Return [X, Y] of the center of cell containing provided text 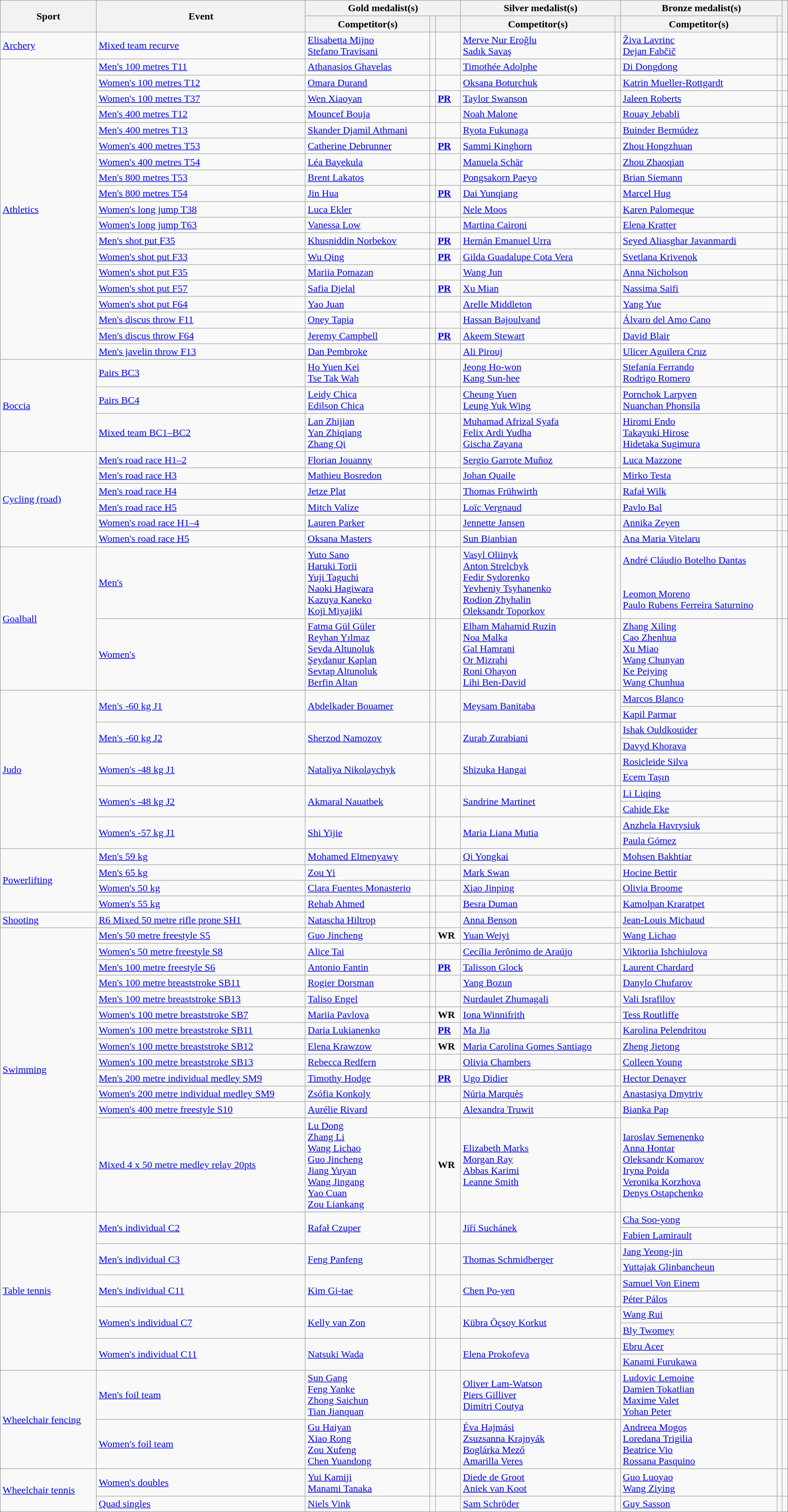
Women's shot put F64 [201, 304]
Lan ZhijianYan ZhiqiangZhang Qi [368, 433]
Ebru Acer [699, 1346]
Núria Marquès [538, 1094]
Men's 100 metre breaststroke SB13 [201, 999]
Archery [48, 46]
Wheelchair fencing [48, 1419]
Ulicer Aguilera Cruz [699, 352]
Cha Soo-yong [699, 1220]
Kamolpan Kraratpet [699, 904]
Table tennis [48, 1291]
Diede de GrootAniek van Koot [538, 1482]
Women's -48 kg J2 [201, 801]
Hocine Bettir [699, 872]
Ana Maria Vitelaru [699, 539]
Akmaral Nauatbek [368, 801]
Mathieu Bosredon [368, 475]
Buinder Bermúdez [699, 130]
Elizabeth MarksMorgan RayAbbas KarimiLeanne Smith [538, 1165]
Éva HajmásiZsuzsanna KrajnyákBoglárka MezőAmarilla Veres [538, 1444]
Olivia Chambers [538, 1062]
Athanasios Ghavelas [368, 67]
Ali Pirouj [538, 352]
Women's 400 metres T54 [201, 162]
Danylo Chufarov [699, 983]
Di Dongdong [699, 67]
Shizuka Hangai [538, 770]
Guo LuoyaoWang Ziying [699, 1482]
Safia Djelal [368, 288]
Women's 50 metre freestyle S8 [201, 951]
Athletics [48, 209]
Women's foil team [201, 1444]
Quad singles [201, 1504]
Jetze Plat [368, 491]
Shi Yijie [368, 833]
Men's 65 kg [201, 872]
Ma Jia [538, 1030]
Elena Krawzow [368, 1046]
Guy Sasson [699, 1504]
Women's 100 metre breaststroke SB12 [201, 1046]
Women's 100 metres T37 [201, 98]
Svetlana Krivenok [699, 257]
Katrin Mueller-Rottgardt [699, 83]
Sun GangFeng YankeZhong SaichunTian Jianquan [368, 1394]
Colleen Young [699, 1062]
Maria Carolina Gomes Santiago [538, 1046]
Wheelchair tennis [48, 1490]
Men's javelin throw F13 [201, 352]
Wu Qing [368, 257]
Zheng Jietong [699, 1046]
Ecem Taşın [699, 777]
Brian Siemann [699, 177]
Elham Mahamid RuzinNoa MalkaGal HamraniOr MizrahiRoni OhayonLihi Ben-David [538, 655]
Iona Winnifrith [538, 1015]
Yuto SanoHaruki ToriiYuji TaguchiNaoki HagiwaraKazuya KanekoKoji Miyajiki [368, 583]
Manuela Schär [538, 162]
Anzhela Havrysiuk [699, 825]
Iaroslav SemenenkoAnna HontarOleksandr KomarovIryna PoidaVeronika KorzhovaDenys Ostapchenko [699, 1165]
Men's road race H1–2 [201, 460]
Kübra Öçsoy Korkut [538, 1323]
Léa Bayekula [368, 162]
Karen Palomeque [699, 209]
Kelly van Zon [368, 1323]
Men's shot put F35 [201, 241]
Anna Nicholson [699, 273]
Oksana Masters [368, 539]
Men's discus throw F11 [201, 320]
Chen Po-yen [538, 1291]
Qi Yongkai [538, 856]
Pairs BC3 [201, 373]
Elisabetta MijnoStefano Travisani [368, 46]
Jaleen Roberts [699, 98]
Cahide Eke [699, 809]
Swimming [48, 1070]
Mohamed Elmenyawy [368, 856]
Bly Twomey [699, 1330]
Women's long jump T63 [201, 225]
Women's 100 metre breaststroke SB7 [201, 1015]
Vasyl OliinykAnton StrelchykFedir SydorenkoYevheniy TsyhanenkoRodion ZhyhalinOleksandr Toporkov [538, 583]
Women's long jump T38 [201, 209]
Daria Lukianenko [368, 1030]
Goalball [48, 619]
Xu Mian [538, 288]
Yang Bozun [538, 983]
Mixed team BC1–BC2 [201, 433]
Nassima Saifi [699, 288]
Rafał Czuper [368, 1228]
Abdelkader Bouamer [368, 706]
Silver medalist(s) [540, 8]
Sandrine Martinet [538, 801]
Vanessa Low [368, 225]
Hassan Bajoulvand [538, 320]
Oliver Lam-WatsonPiers GilliverDimitri Coutya [538, 1394]
Mouncef Bouja [368, 114]
Women's 50 kg [201, 888]
Akeem Stewart [538, 336]
Oksana Boturchuk [538, 83]
Guo Jincheng [368, 936]
Shooting [48, 920]
Skander Djamil Athmani [368, 130]
Nataliya Nikolaychyk [368, 770]
Hernán Emanuel Urra [538, 241]
Natascha Hiltrop [368, 920]
Men's 59 kg [201, 856]
Jeong Ho-wonKang Sun-hee [538, 373]
Nele Moos [538, 209]
Rebecca Redfern [368, 1062]
Niels Vink [368, 1504]
Taylor Swanson [538, 98]
Álvaro del Amo Cano [699, 320]
Pornchok LarpyenNuanchan Phonsila [699, 400]
André Cláudio Botelho DantasLeomon MorenoPaulo Rubens Ferreira Saturnino [699, 583]
Men's foil team [201, 1394]
Women's shot put F33 [201, 257]
Mixed team recurve [201, 46]
Hector Denayer [699, 1078]
Dai Yunqiang [538, 193]
Yui KamijiManami Tanaka [368, 1482]
Luca Mazzone [699, 460]
Ishak Ouldkouider [699, 730]
Women's shot put F57 [201, 288]
Rouay Jebabli [699, 114]
Kanami Furukawa [699, 1362]
Men's 100 metre freestyle S6 [201, 967]
Women's 100 metre breaststroke SB11 [201, 1030]
Jiří Suchánek [538, 1228]
Women's 55 kg [201, 904]
Women's 200 metre individual medley SM9 [201, 1094]
Lu DongZhang LiWang LichaoGuo JinchengJiang YuyanWang JingangYao CuanZou Liankang [368, 1165]
Men's individual C3 [201, 1259]
Sam Schröder [538, 1504]
Mitch Valize [368, 507]
Olivia Broome [699, 888]
Men's 400 metres T13 [201, 130]
Thomas Frühwirth [538, 491]
Mixed 4 x 50 metre medley relay 20pts [201, 1165]
Marcos Blanco [699, 698]
Men's 100 metre breaststroke SB11 [201, 983]
Cycling (road) [48, 499]
Oney Tapia [368, 320]
Lauren Parker [368, 523]
Men's 800 metres T54 [201, 193]
Paula Gómez [699, 841]
Sammi Kinghorn [538, 146]
Loïc Vergnaud [538, 507]
Yuttajak Glinbancheun [699, 1267]
Antonio Fantin [368, 967]
David Blair [699, 336]
Zhou Hongzhuan [699, 146]
Men's individual C11 [201, 1291]
Hiromi EndoTakayuki HiroseHidetaka Sugimura [699, 433]
Women's shot put F35 [201, 273]
Pairs BC4 [201, 400]
Péter Pálos [699, 1299]
Nurdaulet Zhumagali [538, 999]
Bronze medalist(s) [702, 8]
Women's road race H5 [201, 539]
Meysam Banitaba [538, 706]
Kapil Parmar [699, 714]
Men's -60 kg J2 [201, 738]
Rafał Wilk [699, 491]
Judo [48, 770]
Powerlifting [48, 880]
Zsófia Konkoly [368, 1094]
Luca Ekler [368, 209]
Omara Durand [368, 83]
Women's 100 metre breaststroke SB13 [201, 1062]
Laurent Chardard [699, 967]
Event [201, 16]
Anastasiya Dmytriv [699, 1094]
Yuan Weiyi [538, 936]
Thomas Schmidberger [538, 1259]
Elena Prokofeva [538, 1354]
Živa LavrincDejan Fabčič [699, 46]
Wang Jun [538, 273]
Florian Jouanny [368, 460]
Ludovic LemoineDamien TokatlianMaxime ValetYohan Peter [699, 1394]
Karolina Pelendritou [699, 1030]
Gilda Guadalupe Cota Vera [538, 257]
Catherine Debrunner [368, 146]
Rosicleide Silva [699, 762]
Taliso Engel [368, 999]
Tess Routliffe [699, 1015]
Wang Lichao [699, 936]
Li Liqing [699, 793]
Anna Benson [538, 920]
Rogier Dorsman [368, 983]
Xiao Jinping [538, 888]
Fatma Gül GülerReyhan YılmazSevda AltunolukŞeydanur KaplanSevtap AltunolukBerfin Altan [368, 655]
Men's [201, 583]
Brent Lakatos [368, 177]
Sherzod Namozov [368, 738]
Men's 800 metres T53 [201, 177]
Men's discus throw F64 [201, 336]
Muhamad Afrizal SyafaFelix Ardi YudhaGischa Zayana [538, 433]
Talisson Glock [538, 967]
Alice Tai [368, 951]
Yang Yue [699, 304]
Mark Swan [538, 872]
Andreea MogoșLoredana TrigiliaBeatrice VioRossana Pasquino [699, 1444]
Cecília Jerônimo de Araújo [538, 951]
Boccia [48, 406]
Women's road race H1–4 [201, 523]
Wang Rui [699, 1315]
Women's -57 kg J1 [201, 833]
Men's individual C2 [201, 1228]
Women's doubles [201, 1482]
Mariia Pavlova [368, 1015]
Sergio Garrote Muñoz [538, 460]
Rehab Ahmed [368, 904]
Stefanía FerrandoRodrigo Romero [699, 373]
Marcel Hug [699, 193]
Timothée Adolphe [538, 67]
Arelle Middleton [538, 304]
Jeremy Campbell [368, 336]
Cheung YuenLeung Yuk Wing [538, 400]
Sun Bianbian [538, 539]
R6 Mixed 50 metre rifle prone SH1 [201, 920]
Yao Juan [368, 304]
Men's road race H3 [201, 475]
Pongsakorn Paeyo [538, 177]
Zhou Zhaoqian [699, 162]
Men's road race H5 [201, 507]
Alexandra Truwit [538, 1109]
Natsuki Wada [368, 1354]
Clara Fuentes Monasterio [368, 888]
Ugo Didier [538, 1078]
Women's -48 kg J1 [201, 770]
Seyed Aliasghar Javanmardi [699, 241]
Women's individual C7 [201, 1323]
Johan Quaile [538, 475]
Wen Xiaoyan [368, 98]
Women's 100 metres T12 [201, 83]
Vali Israfilov [699, 999]
Jin Hua [368, 193]
Gu HaiyanXiao RongZou XufengChen Yuandong [368, 1444]
Sport [48, 16]
Women's [201, 655]
Merve Nur EroğluSadık Savaş [538, 46]
Zurab Zurabiani [538, 738]
Women's individual C11 [201, 1354]
Davyd Khorava [699, 746]
Fabien Lamirault [699, 1236]
Jennette Jansen [538, 523]
Maria Liana Mutia [538, 833]
Samuel Von Einem [699, 1283]
Feng Panfeng [368, 1259]
Mirko Testa [699, 475]
Dan Pembroke [368, 352]
Ho Yuen KeiTse Tak Wah [368, 373]
Women's 400 metre freestyle S10 [201, 1109]
Men's -60 kg J1 [201, 706]
Timothy Hodge [368, 1078]
Jang Yeong-jin [699, 1251]
Men's 100 metres T11 [201, 67]
Kim Gi-tae [368, 1291]
Viktoriia Ishchiulova [699, 951]
Men's 50 metre freestyle S5 [201, 936]
Besra Duman [538, 904]
Gold medalist(s) [383, 8]
Zou Yi [368, 872]
Pavlo Bal [699, 507]
Aurélie Rivard [368, 1109]
Zhang XilingCao ZhenhuaXu MiaoWang ChunyanKe PeiyingWang Chunhua [699, 655]
Ryota Fukunaga [538, 130]
Men's 200 metre individual medley SM9 [201, 1078]
Elena Kratter [699, 225]
Leidy ChicaEdilson Chica [368, 400]
Men's road race H4 [201, 491]
Jean-Louis Michaud [699, 920]
Bianka Pap [699, 1109]
Annika Zeyen [699, 523]
Women's 400 metres T53 [201, 146]
Noah Malone [538, 114]
Martina Caironi [538, 225]
Mohsen Bakhtiar [699, 856]
Khusniddin Norbekov [368, 241]
Men's 400 metres T12 [201, 114]
Mariia Pomazan [368, 273]
